Scan for the cell matching the given text and deliver its [x, y] coordinate at center. 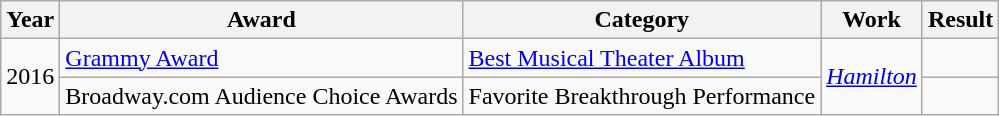
Favorite Breakthrough Performance [642, 96]
Year [30, 20]
Award [262, 20]
Category [642, 20]
Best Musical Theater Album [642, 58]
Broadway.com Audience Choice Awards [262, 96]
Grammy Award [262, 58]
Result [960, 20]
Hamilton [872, 77]
2016 [30, 77]
Work [872, 20]
